Return (x, y) of the center of cell containing provided text 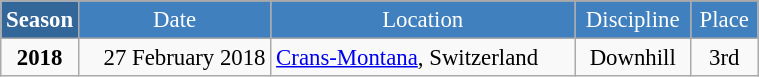
Discipline (633, 20)
Place (724, 20)
Downhill (633, 58)
Season (40, 20)
3rd (724, 58)
Location (423, 20)
Date (174, 20)
27 February 2018 (174, 58)
Crans-Montana, Switzerland (423, 58)
2018 (40, 58)
